Extract the (x, y) coordinate from the center of the cell holding the provided text.  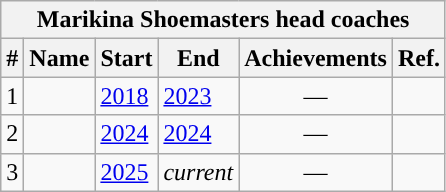
current (198, 172)
Achievements (316, 58)
Name (60, 58)
2023 (198, 96)
2 (12, 134)
# (12, 58)
End (198, 58)
Marikina Shoemasters head coaches (224, 20)
Start (126, 58)
2025 (126, 172)
3 (12, 172)
Ref. (418, 58)
2018 (126, 96)
1 (12, 96)
